Scan for the cell matching the given text and deliver its (X, Y) coordinate at center. 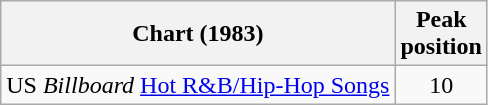
Chart (1983) (198, 34)
10 (441, 85)
Peakposition (441, 34)
US Billboard Hot R&B/Hip-Hop Songs (198, 85)
